Scan for the cell matching the given text and deliver its (x, y) coordinate at center. 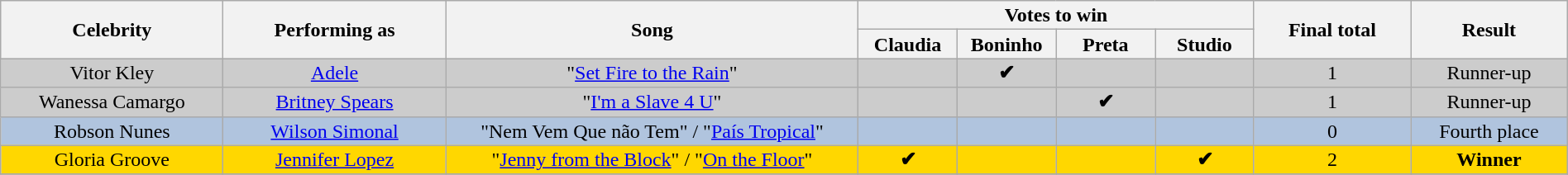
Preta (1106, 45)
Wanessa Camargo (112, 102)
Performing as (334, 30)
Robson Nunes (112, 130)
Adele (334, 73)
Claudia (908, 45)
"I'm a Slave 4 U" (652, 102)
Final total (1331, 30)
Result (1489, 30)
Fourth place (1489, 130)
2 (1331, 160)
Boninho (1006, 45)
Votes to win (1056, 15)
Britney Spears (334, 102)
Vitor Kley (112, 73)
Gloria Groove (112, 160)
0 (1331, 130)
"Jenny from the Block" / "On the Floor" (652, 160)
Studio (1205, 45)
Jennifer Lopez (334, 160)
Wilson Simonal (334, 130)
Celebrity (112, 30)
"Set Fire to the Rain" (652, 73)
Song (652, 30)
Winner (1489, 160)
"Nem Vem Que não Tem" / "País Tropical" (652, 130)
